Return (x, y) of the center of cell containing provided text 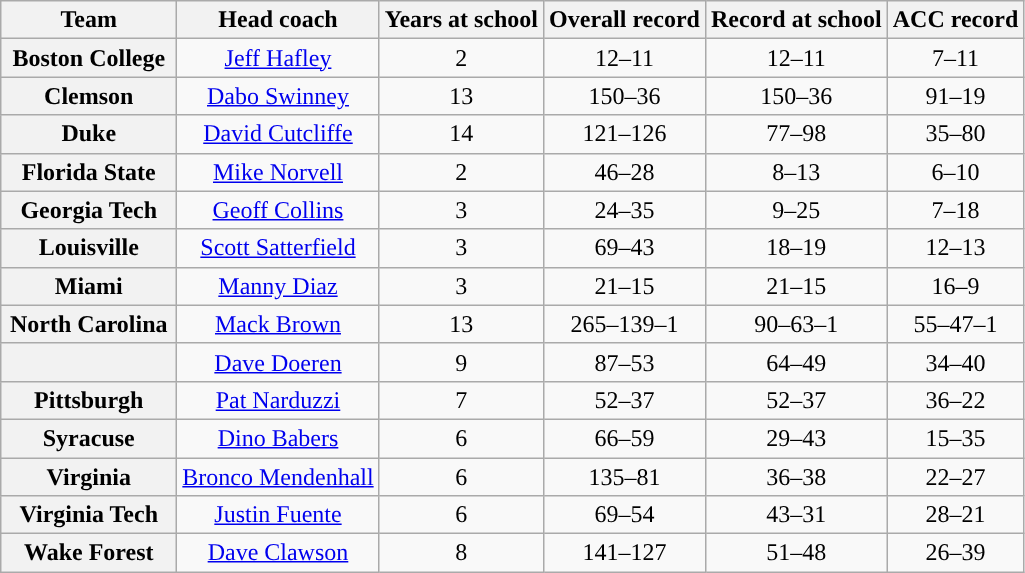
Manny Diaz (278, 286)
Florida State (89, 172)
Jeff Hafley (278, 58)
Pittsburgh (89, 400)
Bronco Mendenhall (278, 477)
Georgia Tech (89, 210)
69–54 (625, 515)
Mike Norvell (278, 172)
35–80 (956, 134)
9 (461, 362)
Clemson (89, 96)
8 (461, 553)
Dino Babers (278, 438)
135–81 (625, 477)
12–13 (956, 248)
7 (461, 400)
18–19 (796, 248)
Team (89, 20)
Geoff Collins (278, 210)
Dave Clawson (278, 553)
15–35 (956, 438)
Syracuse (89, 438)
22–27 (956, 477)
North Carolina (89, 324)
24–35 (625, 210)
265–139–1 (625, 324)
Years at school (461, 20)
9–25 (796, 210)
141–127 (625, 553)
Duke (89, 134)
7–11 (956, 58)
87–53 (625, 362)
51–48 (796, 553)
77–98 (796, 134)
Miami (89, 286)
Scott Satterfield (278, 248)
Louisville (89, 248)
16–9 (956, 286)
66–59 (625, 438)
90–63–1 (796, 324)
Record at school (796, 20)
Pat Narduzzi (278, 400)
28–21 (956, 515)
8–13 (796, 172)
Virginia (89, 477)
55–47–1 (956, 324)
ACC record (956, 20)
46–28 (625, 172)
36–22 (956, 400)
121–126 (625, 134)
29–43 (796, 438)
Justin Fuente (278, 515)
69–43 (625, 248)
David Cutcliffe (278, 134)
14 (461, 134)
Wake Forest (89, 553)
91–19 (956, 96)
Dave Doeren (278, 362)
Head coach (278, 20)
7–18 (956, 210)
Boston College (89, 58)
Virginia Tech (89, 515)
Dabo Swinney (278, 96)
Mack Brown (278, 324)
Overall record (625, 20)
36–38 (796, 477)
6–10 (956, 172)
43–31 (796, 515)
26–39 (956, 553)
64–49 (796, 362)
34–40 (956, 362)
